Identify which cell holds the provided text, then report its (X, Y) central coordinate. 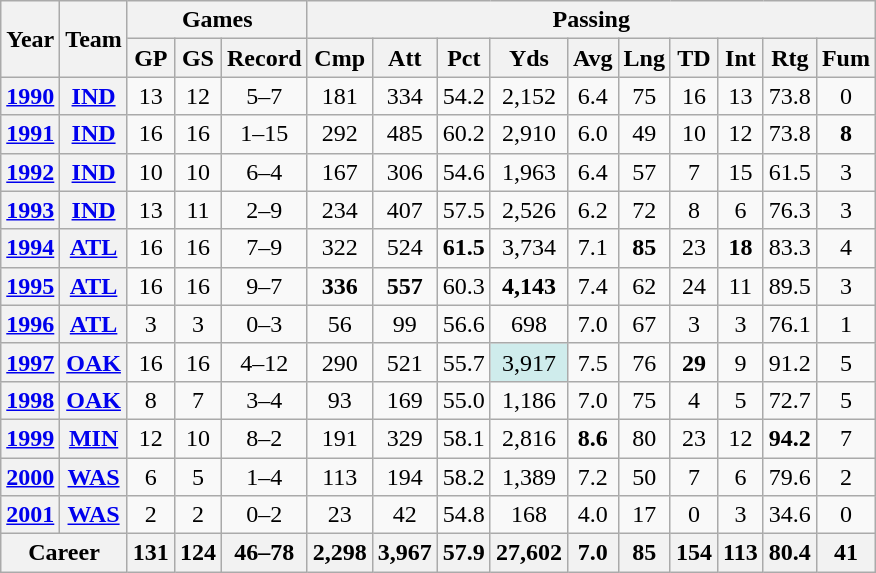
2,910 (528, 134)
76.1 (790, 324)
Cmp (340, 58)
698 (528, 324)
168 (528, 515)
2,152 (528, 96)
57.5 (464, 210)
7.5 (592, 362)
4–12 (264, 362)
0–3 (264, 324)
2–9 (264, 210)
58.2 (464, 477)
Team (94, 39)
Record (264, 58)
GP (150, 58)
4.0 (592, 515)
524 (404, 248)
7.2 (592, 477)
55.0 (464, 400)
54.8 (464, 515)
Career (64, 553)
306 (404, 172)
91.2 (790, 362)
2000 (30, 477)
60.3 (464, 286)
169 (404, 400)
1991 (30, 134)
94.2 (790, 438)
329 (404, 438)
290 (340, 362)
485 (404, 134)
1994 (30, 248)
2001 (30, 515)
1,963 (528, 172)
24 (694, 286)
3,917 (528, 362)
80 (644, 438)
Rtg (790, 58)
MIN (94, 438)
89.5 (790, 286)
55.7 (464, 362)
1 (846, 324)
50 (644, 477)
76 (644, 362)
93 (340, 400)
3,967 (404, 553)
Passing (591, 20)
191 (340, 438)
60.2 (464, 134)
131 (150, 553)
67 (644, 324)
1–4 (264, 477)
1993 (30, 210)
1995 (30, 286)
3–4 (264, 400)
8–2 (264, 438)
49 (644, 134)
54.6 (464, 172)
154 (694, 553)
1–15 (264, 134)
7.4 (592, 286)
79.6 (790, 477)
521 (404, 362)
Int (741, 58)
4,143 (528, 286)
6.0 (592, 134)
167 (340, 172)
0–2 (264, 515)
17 (644, 515)
6.2 (592, 210)
1999 (30, 438)
3,734 (528, 248)
76.3 (790, 210)
57 (644, 172)
18 (741, 248)
27,602 (528, 553)
29 (694, 362)
2,526 (528, 210)
322 (340, 248)
1990 (30, 96)
1,389 (528, 477)
6–4 (264, 172)
1996 (30, 324)
GS (198, 58)
7–9 (264, 248)
Pct (464, 58)
124 (198, 553)
336 (340, 286)
42 (404, 515)
5–7 (264, 96)
54.2 (464, 96)
41 (846, 553)
Avg (592, 58)
57.9 (464, 553)
1998 (30, 400)
1997 (30, 362)
234 (340, 210)
9–7 (264, 286)
Games (217, 20)
56 (340, 324)
194 (404, 477)
Att (404, 58)
62 (644, 286)
72.7 (790, 400)
99 (404, 324)
Fum (846, 58)
Yds (528, 58)
83.3 (790, 248)
181 (340, 96)
15 (741, 172)
Year (30, 39)
9 (741, 362)
557 (404, 286)
1,186 (528, 400)
56.6 (464, 324)
2,816 (528, 438)
34.6 (790, 515)
TD (694, 58)
334 (404, 96)
72 (644, 210)
7.1 (592, 248)
407 (404, 210)
Lng (644, 58)
8.6 (592, 438)
80.4 (790, 553)
58.1 (464, 438)
46–78 (264, 553)
2,298 (340, 553)
1992 (30, 172)
292 (340, 134)
